Find where the given text appears and provide that cell's center as [X, Y] coordinate. 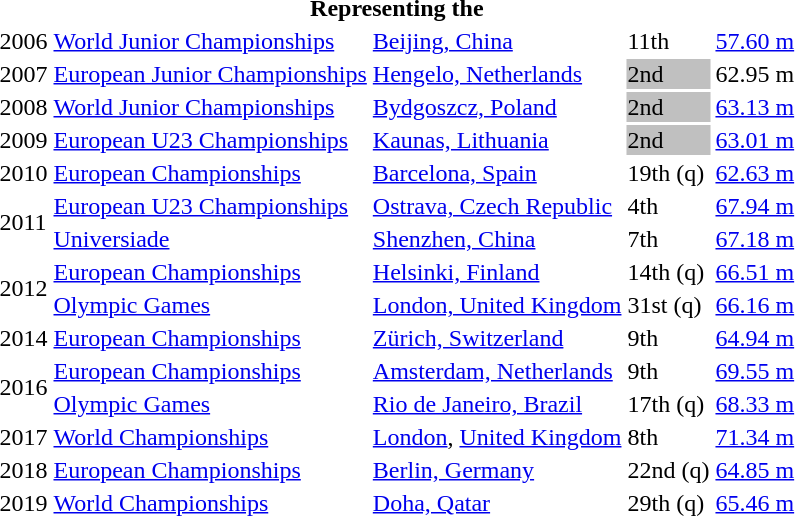
11th [668, 41]
European Junior Championships [210, 74]
World Championships [210, 437]
Zürich, Switzerland [497, 338]
31st (q) [668, 305]
Amsterdam, Netherlands [497, 371]
22nd (q) [668, 470]
Bydgoszcz, Poland [497, 107]
Barcelona, Spain [497, 173]
Berlin, Germany [497, 470]
8th [668, 437]
Ostrava, Czech Republic [497, 206]
Kaunas, Lithuania [497, 140]
19th (q) [668, 173]
4th [668, 206]
Universiade [210, 239]
14th (q) [668, 272]
Shenzhen, China [497, 239]
Beijing, China [497, 41]
7th [668, 239]
17th (q) [668, 404]
Rio de Janeiro, Brazil [497, 404]
Helsinki, Finland [497, 272]
Hengelo, Netherlands [497, 74]
